Detect which cell encompasses the target text, then output its [X, Y] center coordinate. 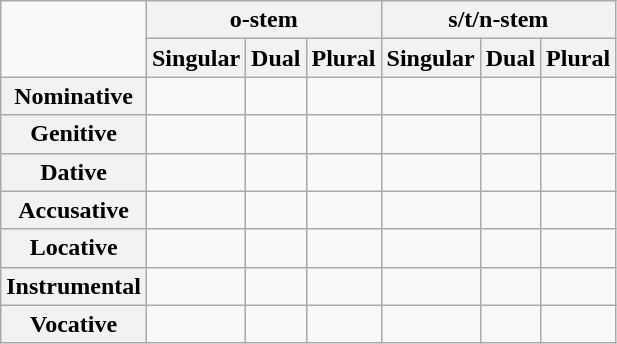
Vocative [74, 324]
Instrumental [74, 286]
o-stem [264, 20]
Nominative [74, 96]
s/t/n-stem [498, 20]
Locative [74, 248]
Accusative [74, 210]
Dative [74, 172]
Genitive [74, 134]
